Detect which cell encompasses the target text, then output its [X, Y] center coordinate. 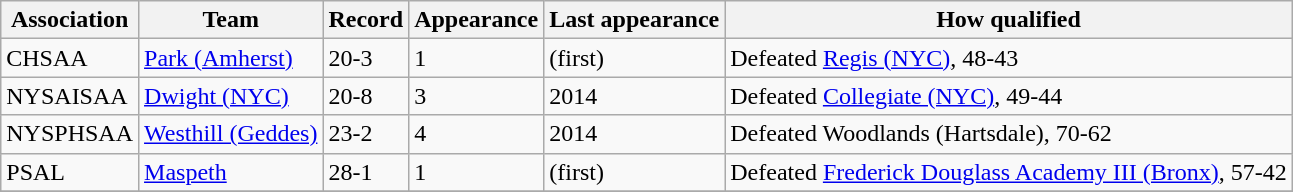
Team [231, 20]
NYSPHSAA [70, 134]
Defeated Collegiate (NYC), 49-44 [1009, 96]
Record [366, 20]
Appearance [476, 20]
Last appearance [634, 20]
CHSAA [70, 58]
20-3 [366, 58]
Park (Amherst) [231, 58]
Westhill (Geddes) [231, 134]
Defeated Regis (NYC), 48-43 [1009, 58]
Defeated Frederick Douglass Academy III (Bronx), 57-42 [1009, 172]
20-8 [366, 96]
Maspeth [231, 172]
3 [476, 96]
4 [476, 134]
PSAL [70, 172]
How qualified [1009, 20]
Defeated Woodlands (Hartsdale), 70-62 [1009, 134]
23-2 [366, 134]
28-1 [366, 172]
Association [70, 20]
Dwight (NYC) [231, 96]
NYSAISAA [70, 96]
